For the text-containing cell, return its midpoint in [X, Y] coordinate format. 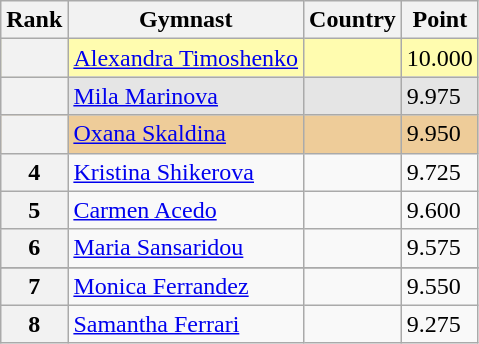
9.600 [440, 210]
4 [34, 172]
Rank [34, 20]
8 [34, 324]
6 [34, 248]
Oxana Skaldina [186, 134]
9.550 [440, 286]
Samantha Ferrari [186, 324]
7 [34, 286]
9.275 [440, 324]
9.950 [440, 134]
Point [440, 20]
9.975 [440, 96]
Alexandra Timoshenko [186, 58]
Kristina Shikerova [186, 172]
9.575 [440, 248]
Carmen Acedo [186, 210]
Monica Ferrandez [186, 286]
5 [34, 210]
9.725 [440, 172]
Maria Sansaridou [186, 248]
Mila Marinova [186, 96]
Country [353, 20]
10.000 [440, 58]
Gymnast [186, 20]
